Identify which cell holds the provided text, then report its [x, y] central coordinate. 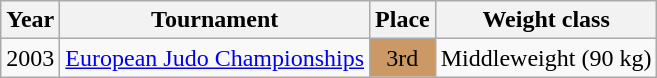
Place [403, 20]
2003 [30, 58]
Year [30, 20]
Tournament [215, 20]
3rd [403, 58]
European Judo Championships [215, 58]
Weight class [546, 20]
Middleweight (90 kg) [546, 58]
